Capture the cell that displays the provided text and extract its [x, y] central coordinate. 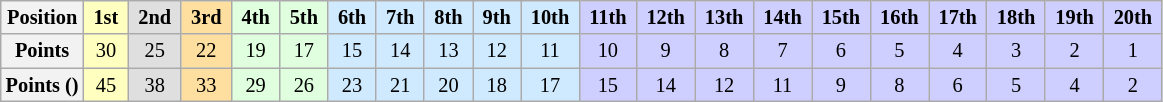
20 [448, 85]
30 [106, 51]
16th [899, 17]
13 [448, 51]
8th [448, 17]
Position [42, 17]
1st [106, 17]
19 [256, 51]
1 [1133, 51]
9th [497, 17]
25 [154, 51]
26 [304, 85]
18th [1016, 17]
13th [724, 17]
Points () [42, 85]
10 [608, 51]
14th [782, 17]
4th [256, 17]
11th [608, 17]
21 [400, 85]
3rd [206, 17]
22 [206, 51]
5th [304, 17]
18 [497, 85]
33 [206, 85]
7 [782, 51]
6th [352, 17]
23 [352, 85]
19th [1074, 17]
7th [400, 17]
12th [665, 17]
45 [106, 85]
2nd [154, 17]
29 [256, 85]
Points [42, 51]
20th [1133, 17]
15th [841, 17]
38 [154, 85]
10th [550, 17]
3 [1016, 51]
17th [957, 17]
